For the text-containing cell, return its midpoint in [X, Y] coordinate format. 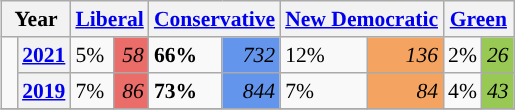
73% [186, 91]
136 [406, 55]
New Democratic [362, 19]
2019 [44, 91]
4% [462, 91]
86 [132, 91]
Year [36, 19]
Conservative [214, 19]
Green [478, 19]
2% [462, 55]
58 [132, 55]
5% [92, 55]
844 [251, 91]
66% [186, 55]
43 [498, 91]
84 [406, 91]
26 [498, 55]
732 [251, 55]
12% [324, 55]
Liberal [109, 19]
2021 [44, 55]
